Search for the cell housing the specified text and yield its [X, Y] center coordinate. 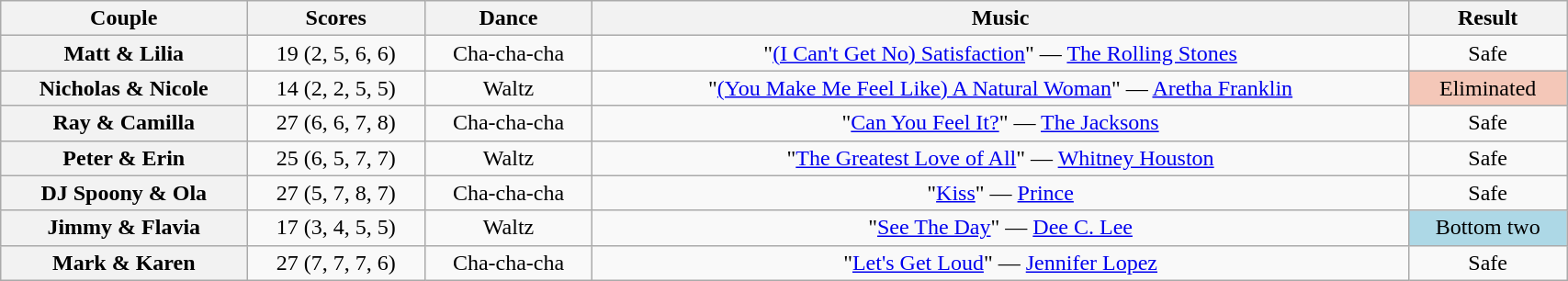
Music [999, 18]
17 (3, 4, 5, 5) [336, 228]
"(I Can't Get No) Satisfaction" — The Rolling Stones [999, 53]
27 (5, 7, 8, 7) [336, 193]
Ray & Camilla [124, 123]
"See The Day" — Dee C. Lee [999, 228]
25 (6, 5, 7, 7) [336, 158]
Result [1488, 18]
Dance [509, 18]
Couple [124, 18]
"Let's Get Loud" — Jennifer Lopez [999, 263]
27 (6, 6, 7, 8) [336, 123]
Matt & Lilia [124, 53]
Mark & Karen [124, 263]
"Kiss" — Prince [999, 193]
Nicholas & Nicole [124, 88]
Peter & Erin [124, 158]
19 (2, 5, 6, 6) [336, 53]
27 (7, 7, 7, 6) [336, 263]
"The Greatest Love of All" — Whitney Houston [999, 158]
Jimmy & Flavia [124, 228]
Bottom two [1488, 228]
"Can You Feel It?" — The Jacksons [999, 123]
Scores [336, 18]
Eliminated [1488, 88]
DJ Spoony & Ola [124, 193]
14 (2, 2, 5, 5) [336, 88]
"(You Make Me Feel Like) A Natural Woman" — Aretha Franklin [999, 88]
